Find where the given text appears and provide that cell's center as [x, y] coordinate. 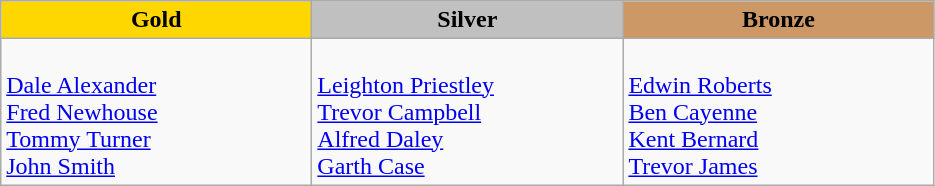
Edwin RobertsBen CayenneKent BernardTrevor James [778, 112]
Bronze [778, 20]
Dale AlexanderFred NewhouseTommy TurnerJohn Smith [156, 112]
Gold [156, 20]
Leighton PriestleyTrevor CampbellAlfred DaleyGarth Case [468, 112]
Silver [468, 20]
